Provide the (x, y) coordinate of the cell's center where the given text is located.  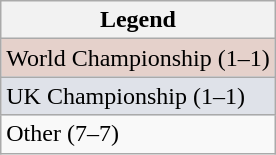
Other (7–7) (138, 134)
UK Championship (1–1) (138, 96)
Legend (138, 20)
World Championship (1–1) (138, 58)
